Detect which cell encompasses the target text, then output its [x, y] center coordinate. 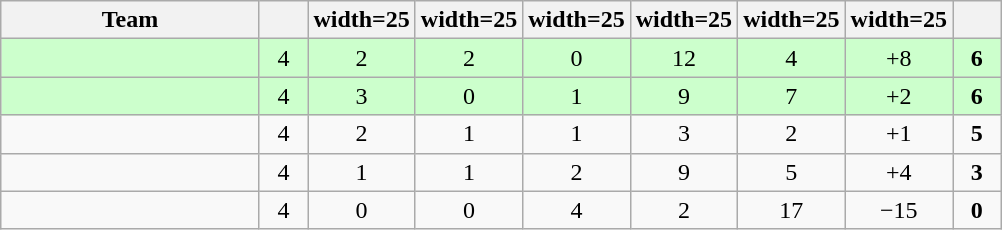
12 [684, 58]
+8 [898, 58]
+4 [898, 172]
+2 [898, 96]
7 [792, 96]
−15 [898, 210]
17 [792, 210]
+1 [898, 134]
Team [130, 20]
